Scan for the cell matching the given text and deliver its (x, y) coordinate at center. 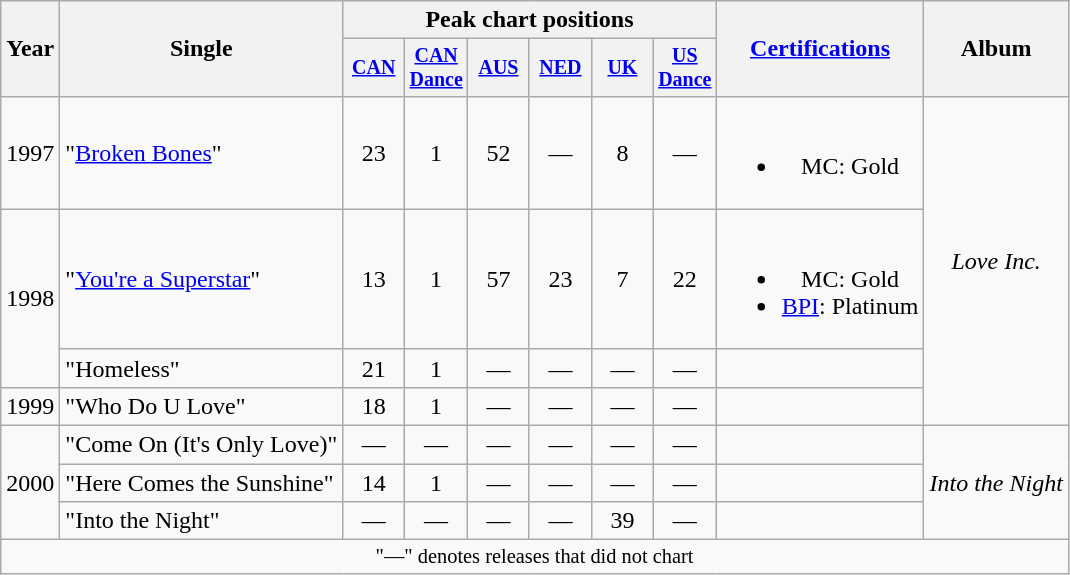
"—" denotes releases that did not chart (535, 557)
21 (374, 368)
"Homeless" (202, 368)
18 (374, 406)
"Come On (It's Only Love)" (202, 445)
Album (996, 49)
Single (202, 49)
Love Inc. (996, 260)
2000 (30, 483)
1998 (30, 298)
CAN (374, 68)
"Here Comes the Sunshine" (202, 483)
Peak chart positions (530, 20)
"Broken Bones" (202, 152)
Year (30, 49)
7 (622, 279)
8 (622, 152)
Into the Night (996, 483)
"Who Do U Love" (202, 406)
22 (684, 279)
57 (499, 279)
13 (374, 279)
1997 (30, 152)
"Into the Night" (202, 521)
MC: Gold (820, 152)
"You're a Superstar" (202, 279)
CANDance (436, 68)
UK (622, 68)
USDance (684, 68)
NED (560, 68)
AUS (499, 68)
Certifications (820, 49)
1999 (30, 406)
14 (374, 483)
39 (622, 521)
MC: GoldBPI: Platinum (820, 279)
52 (499, 152)
